Provide the (x, y) coordinate of the cell's center where the given text is located.  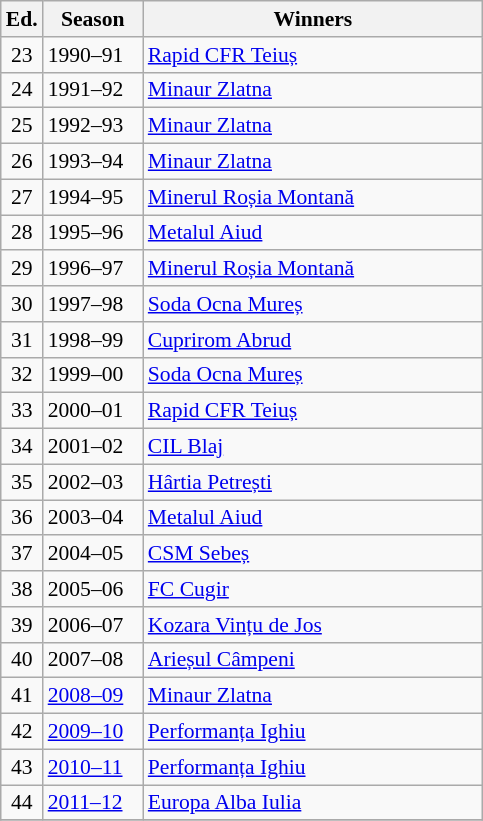
41 (22, 696)
1992–93 (93, 126)
28 (22, 233)
30 (22, 304)
40 (22, 660)
Cuprirom Abrud (313, 340)
23 (22, 55)
Hârtia Petrești (313, 482)
2011–12 (93, 803)
1994–95 (93, 197)
31 (22, 340)
43 (22, 767)
2005–06 (93, 589)
39 (22, 625)
1995–96 (93, 233)
FC Cugir (313, 589)
Winners (313, 19)
24 (22, 90)
36 (22, 518)
2007–08 (93, 660)
CSM Sebeș (313, 554)
Kozara Vințu de Jos (313, 625)
34 (22, 447)
Arieșul Câmpeni (313, 660)
1990–91 (93, 55)
2004–05 (93, 554)
26 (22, 162)
2003–04 (93, 518)
1998–99 (93, 340)
25 (22, 126)
1997–98 (93, 304)
32 (22, 375)
2008–09 (93, 696)
Ed. (22, 19)
Europa Alba Iulia (313, 803)
2010–11 (93, 767)
33 (22, 411)
2009–10 (93, 732)
37 (22, 554)
1993–94 (93, 162)
44 (22, 803)
29 (22, 269)
38 (22, 589)
CIL Blaj (313, 447)
1996–97 (93, 269)
2002–03 (93, 482)
1999–00 (93, 375)
35 (22, 482)
2000–01 (93, 411)
1991–92 (93, 90)
Season (93, 19)
2006–07 (93, 625)
2001–02 (93, 447)
27 (22, 197)
42 (22, 732)
